Determine the [x, y] coordinate at the center of the cell enclosing the given text.  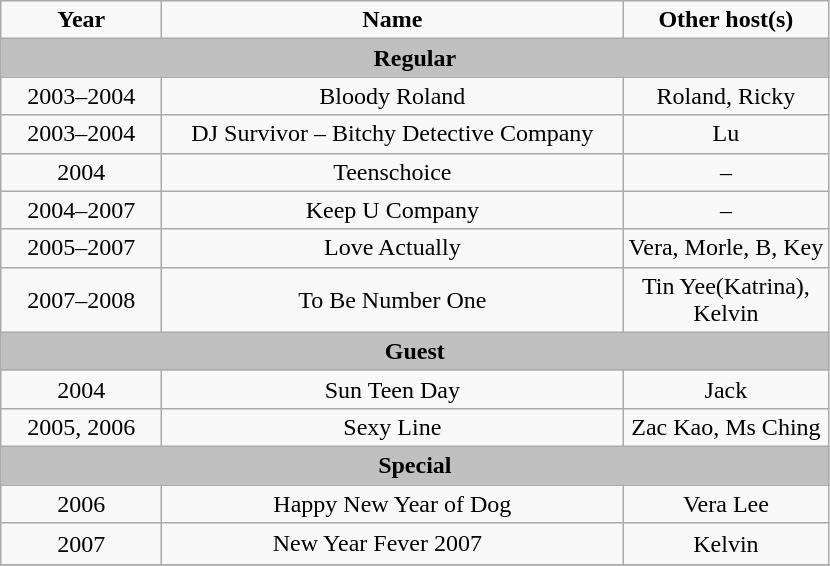
To Be Number One [392, 300]
Kelvin [726, 544]
Year [82, 20]
Vera, Morle, B, Key [726, 248]
Special [415, 465]
2005, 2006 [82, 427]
Keep U Company [392, 210]
Other host(s) [726, 20]
Happy New Year of Dog [392, 503]
Name [392, 20]
2004–2007 [82, 210]
Lu [726, 134]
Roland, Ricky [726, 96]
Vera Lee [726, 503]
2007–2008 [82, 300]
Zac Kao, Ms Ching [726, 427]
New Year Fever 2007 [392, 544]
Teenschoice [392, 172]
Love Actually [392, 248]
DJ Survivor – Bitchy Detective Company [392, 134]
Sun Teen Day [392, 389]
Bloody Roland [392, 96]
Jack [726, 389]
2005–2007 [82, 248]
Regular [415, 58]
Guest [415, 351]
2006 [82, 503]
2007 [82, 544]
Tin Yee(Katrina), Kelvin [726, 300]
Sexy Line [392, 427]
